Identify which cell holds the provided text, then report its [X, Y] central coordinate. 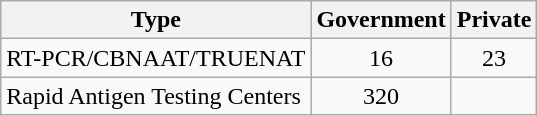
Type [156, 20]
16 [381, 58]
Government [381, 20]
Private [494, 20]
RT-PCR/CBNAAT/TRUENAT [156, 58]
Rapid Antigen Testing Centers [156, 96]
23 [494, 58]
320 [381, 96]
